Find where the given text appears and provide that cell's center as [x, y] coordinate. 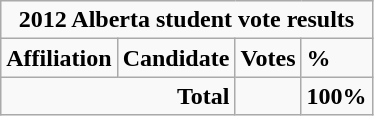
% [336, 58]
2012 Alberta student vote results [186, 20]
100% [336, 96]
Votes [268, 58]
Affiliation [59, 58]
Total [118, 96]
Candidate [176, 58]
